Pinpoint the cell where the given text exists, returning its (X, Y) midpoint coordinate. 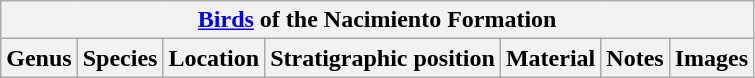
Location (214, 58)
Species (120, 58)
Material (550, 58)
Notes (635, 58)
Birds of the Nacimiento Formation (378, 20)
Images (711, 58)
Genus (39, 58)
Stratigraphic position (383, 58)
